Locate the cell with the specified text and output its (X, Y) center coordinate. 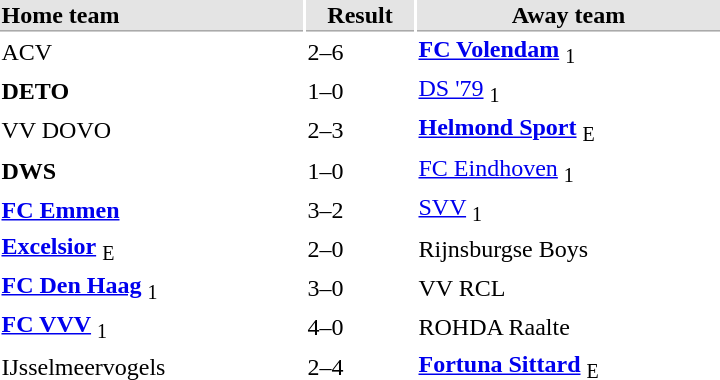
FC Volendam 1 (568, 52)
VV RCL (568, 288)
ACV (152, 52)
SVV 1 (568, 210)
Home team (152, 16)
Rijnsburgse Boys (568, 249)
Away team (568, 16)
2–3 (360, 131)
VV DOVO (152, 131)
Helmond Sport E (568, 131)
3–2 (360, 210)
Result (360, 16)
DETO (152, 92)
4–0 (360, 327)
FC Eindhoven 1 (568, 170)
2–6 (360, 52)
FC VVV 1 (152, 327)
DWS (152, 170)
2–0 (360, 249)
FC Den Haag 1 (152, 288)
ROHDA Raalte (568, 327)
3–0 (360, 288)
Excelsior E (152, 249)
FC Emmen (152, 210)
DS '79 1 (568, 92)
